Pinpoint the cell where the given text exists, returning its (x, y) midpoint coordinate. 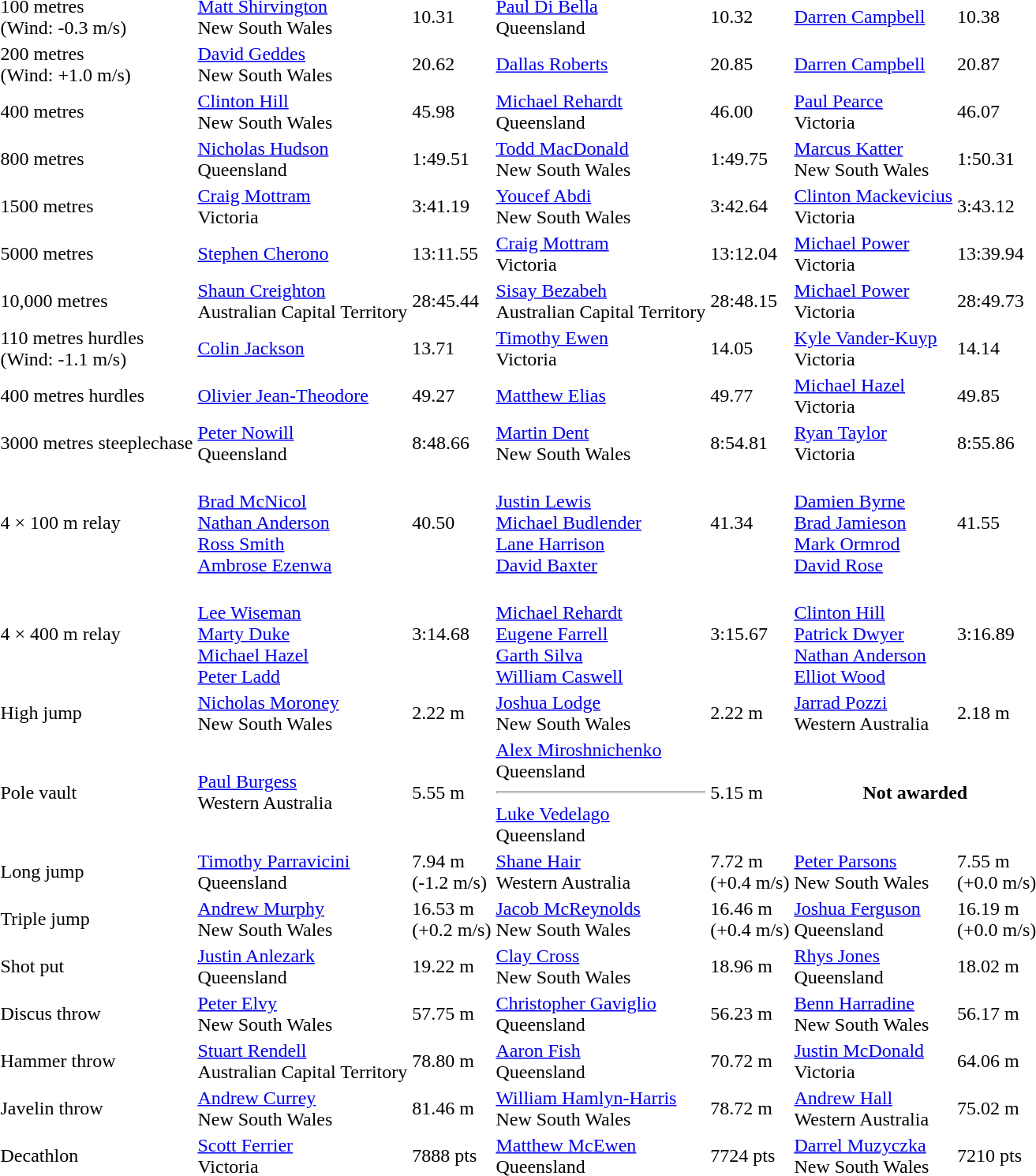
16.46 m (+0.4 m/s) (750, 919)
7.72 m (+0.4 m/s) (750, 871)
3:14.68 (451, 634)
1:49.75 (750, 159)
Stuart RendellAustralian Capital Territory (303, 1061)
Clay CrossNew South Wales (601, 966)
Timothy ParraviciniQueensland (303, 871)
1:49.51 (451, 159)
49.77 (750, 396)
19.22 m (451, 966)
14.05 (750, 349)
5.55 m (451, 792)
81.46 m (451, 1108)
46.00 (750, 112)
Rhys JonesQueensland (873, 966)
Sisay BezabehAustralian Capital Territory (601, 301)
Andrew MurphyNew South Wales (303, 919)
Youcef AbdiNew South Wales (601, 207)
Michael RehardtQueensland (601, 112)
28:45.44 (451, 301)
56.23 m (750, 1013)
Nicholas MoroneyNew South Wales (303, 713)
Brad McNicolNathan AndersonRoss SmithAmbrose Ezenwa (303, 522)
Martin DentNew South Wales (601, 444)
Ryan TaylorVictoria (873, 444)
Darren Campbell (873, 65)
Alex MiroshnichenkoQueenslandLuke VedelagoQueensland (601, 792)
Peter ParsonsNew South Wales (873, 871)
18.96 m (750, 966)
28:48.15 (750, 301)
57.75 m (451, 1013)
Paul PearceVictoria (873, 112)
41.34 (750, 522)
Timothy EwenVictoria (601, 349)
Peter ElvyNew South Wales (303, 1013)
Joshua LodgeNew South Wales (601, 713)
5.15 m (750, 792)
3:15.67 (750, 634)
Nicholas HudsonQueensland (303, 159)
20.62 (451, 65)
8:54.81 (750, 444)
Andrew HallWestern Australia (873, 1108)
Justin McDonaldVictoria (873, 1061)
Stephen Cherono (303, 254)
William Hamlyn-HarrisNew South Wales (601, 1108)
70.72 m (750, 1061)
7.94 m (-1.2 m/s) (451, 871)
Olivier Jean-Theodore (303, 396)
Paul BurgessWestern Australia (303, 792)
13:12.04 (750, 254)
Andrew CurreyNew South Wales (303, 1108)
Justin LewisMichael BudlenderLane HarrisonDavid Baxter (601, 522)
78.80 m (451, 1061)
16.53 m (+0.2 m/s) (451, 919)
Michael RehardtEugene FarrellGarth SilvaWilliam Caswell (601, 634)
Michael HazelVictoria (873, 396)
Clinton HillNew South Wales (303, 112)
Colin Jackson (303, 349)
Aaron FishQueensland (601, 1061)
20.85 (750, 65)
Lee WisemanMarty DukeMichael HazelPeter Ladd (303, 634)
Jacob McReynoldsNew South Wales (601, 919)
Peter NowillQueensland (303, 444)
Dallas Roberts (601, 65)
Joshua FergusonQueensland (873, 919)
Justin AnlezarkQueensland (303, 966)
13:11.55 (451, 254)
8:48.66 (451, 444)
David GeddesNew South Wales (303, 65)
Shaun CreightonAustralian Capital Territory (303, 301)
Kyle Vander-KuypVictoria (873, 349)
Jarrad PozziWestern Australia (873, 713)
Clinton MackeviciusVictoria (873, 207)
3:42.64 (750, 207)
49.27 (451, 396)
Christopher GaviglioQueensland (601, 1013)
13.71 (451, 349)
78.72 m (750, 1108)
45.98 (451, 112)
Marcus KatterNew South Wales (873, 159)
Matthew Elias (601, 396)
Todd MacDonaldNew South Wales (601, 159)
Shane HairWestern Australia (601, 871)
40.50 (451, 522)
Benn HarradineNew South Wales (873, 1013)
3:41.19 (451, 207)
Damien ByrneBrad JamiesonMark OrmrodDavid Rose (873, 522)
Clinton HillPatrick DwyerNathan AndersonElliot Wood (873, 634)
